Pinpoint the cell where the given text exists, returning its (x, y) midpoint coordinate. 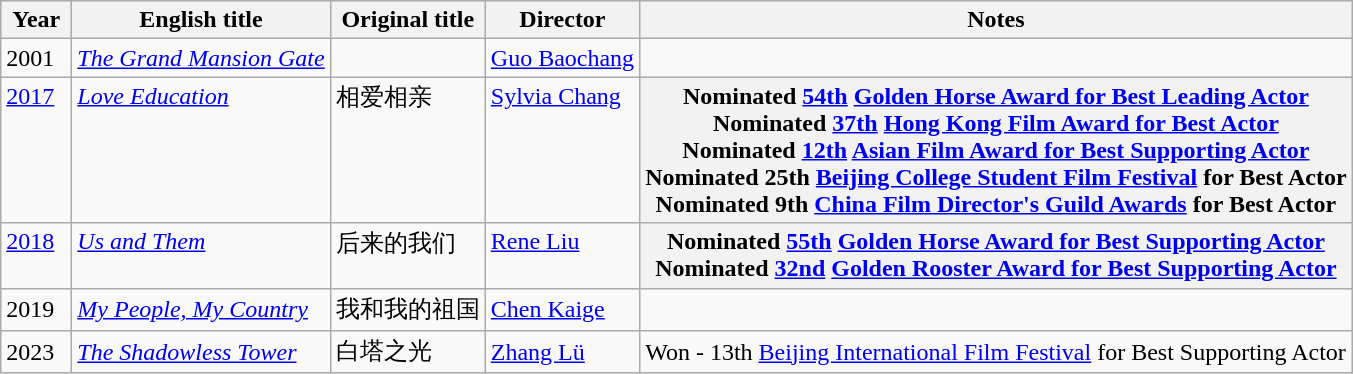
相爱相亲 (408, 150)
白塔之光 (408, 352)
Rene Liu (562, 256)
Love Education (201, 150)
2018 (36, 256)
Won - 13th Beijing International Film Festival for Best Supporting Actor (996, 352)
Guo Baochang (562, 58)
2023 (36, 352)
The Shadowless Tower (201, 352)
Chen Kaige (562, 310)
English title (201, 20)
Sylvia Chang (562, 150)
Director (562, 20)
Nominated 55th Golden Horse Award for Best Supporting ActorNominated 32nd Golden Rooster Award for Best Supporting Actor (996, 256)
2017 (36, 150)
Notes (996, 20)
Zhang Lü (562, 352)
我和我的祖国 (408, 310)
后来的我们 (408, 256)
My People, My Country (201, 310)
Original title (408, 20)
Us and Them (201, 256)
2001 (36, 58)
The Grand Mansion Gate (201, 58)
2019 (36, 310)
Year (36, 20)
